Locate the cell with the specified text and output its (x, y) center coordinate. 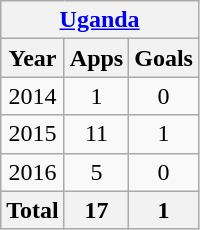
2016 (33, 172)
Total (33, 210)
Apps (96, 58)
17 (96, 210)
Uganda (100, 20)
2014 (33, 96)
11 (96, 134)
5 (96, 172)
Goals (164, 58)
Year (33, 58)
2015 (33, 134)
